For the text-containing cell, return its midpoint in (X, Y) coordinate format. 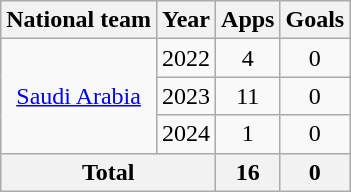
Total (108, 172)
Goals (315, 20)
Saudi Arabia (79, 96)
National team (79, 20)
11 (248, 96)
2023 (186, 96)
1 (248, 134)
Apps (248, 20)
16 (248, 172)
2022 (186, 58)
2024 (186, 134)
4 (248, 58)
Year (186, 20)
